Find where the given text appears and provide that cell's center as (x, y) coordinate. 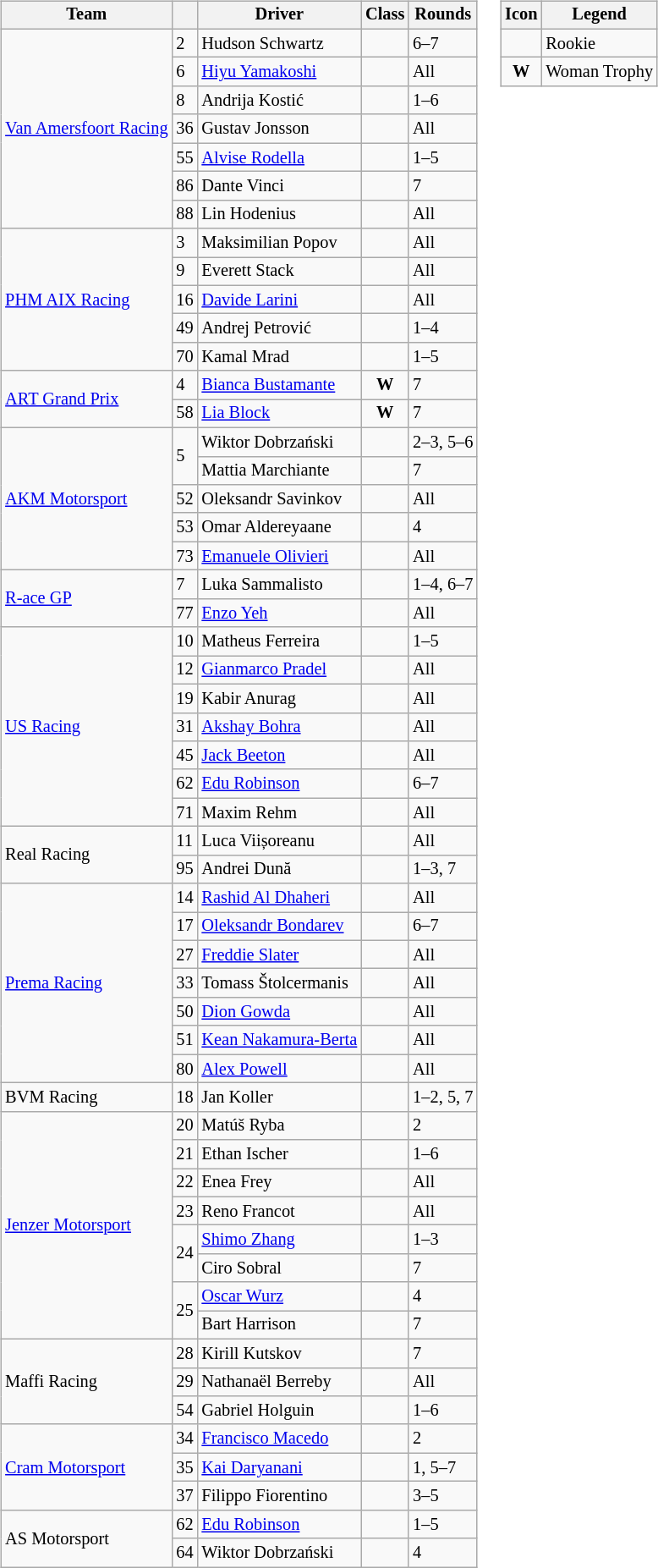
86 (184, 186)
Davide Larini (279, 300)
Ethan Ischer (279, 1154)
PHM AIX Racing (86, 300)
Kirill Kutskov (279, 1353)
BVM Racing (86, 1098)
49 (184, 328)
27 (184, 955)
53 (184, 527)
AS Motorsport (86, 1538)
Lia Block (279, 414)
3–5 (443, 1496)
20 (184, 1125)
Driver (279, 15)
Andrei Dună (279, 869)
Maffi Racing (86, 1381)
Jan Koller (279, 1098)
Bart Harrison (279, 1325)
Reno Francot (279, 1211)
1–4, 6–7 (443, 585)
16 (184, 300)
24 (184, 1254)
33 (184, 983)
Omar Aldereyaane (279, 527)
14 (184, 898)
Ciro Sobral (279, 1268)
25 (184, 1310)
Class (385, 15)
6 (184, 72)
3 (184, 243)
12 (184, 670)
45 (184, 756)
Dante Vinci (279, 186)
1–3 (443, 1240)
Francisco Macedo (279, 1439)
Filippo Fiorentino (279, 1496)
29 (184, 1382)
28 (184, 1353)
ART Grand Prix (86, 399)
Alvise Rodella (279, 157)
Emanuele Olivieri (279, 556)
Woman Trophy (599, 72)
Prema Racing (86, 983)
Matúš Ryba (279, 1125)
Rookie (599, 43)
R-ace GP (86, 599)
Kabir Anurag (279, 698)
19 (184, 698)
Jenzer Motorsport (86, 1225)
Hudson Schwartz (279, 43)
Enea Frey (279, 1183)
Kamal Mrad (279, 357)
Jack Beeton (279, 756)
Lin Hodenius (279, 214)
Alex Powell (279, 1069)
11 (184, 841)
Akshay Bohra (279, 727)
52 (184, 499)
71 (184, 812)
22 (184, 1183)
Everett Stack (279, 272)
Icon (521, 15)
70 (184, 357)
23 (184, 1211)
88 (184, 214)
Maksimilian Popov (279, 243)
54 (184, 1411)
1–4 (443, 328)
73 (184, 556)
80 (184, 1069)
50 (184, 1012)
1–3, 7 (443, 869)
21 (184, 1154)
AKM Motorsport (86, 498)
9 (184, 272)
10 (184, 641)
Gianmarco Pradel (279, 670)
36 (184, 129)
64 (184, 1553)
Legend (599, 15)
Gustav Jonsson (279, 129)
Andrija Kostić (279, 101)
Van Amersfoort Racing (86, 129)
Maxim Rehm (279, 812)
Oscar Wurz (279, 1296)
Rounds (443, 15)
US Racing (86, 727)
18 (184, 1098)
Real Racing (86, 855)
77 (184, 613)
Mattia Marchiante (279, 470)
Kai Daryanani (279, 1467)
Cram Motorsport (86, 1467)
Enzo Yeh (279, 613)
51 (184, 1040)
Bianca Bustamante (279, 385)
17 (184, 927)
Shimo Zhang (279, 1240)
35 (184, 1467)
Oleksandr Bondarev (279, 927)
31 (184, 727)
2–3, 5–6 (443, 442)
Freddie Slater (279, 955)
Luka Sammalisto (279, 585)
34 (184, 1439)
Andrej Petrović (279, 328)
37 (184, 1496)
58 (184, 414)
1–2, 5, 7 (443, 1098)
Luca Viișoreanu (279, 841)
Rashid Al Dhaheri (279, 898)
55 (184, 157)
1, 5–7 (443, 1467)
Hiyu Yamakoshi (279, 72)
Nathanaël Berreby (279, 1382)
8 (184, 101)
Tomass Štolcermanis (279, 983)
Kean Nakamura-Berta (279, 1040)
5 (184, 455)
Matheus Ferreira (279, 641)
Team (86, 15)
Dion Gowda (279, 1012)
Oleksandr Savinkov (279, 499)
95 (184, 869)
Gabriel Holguin (279, 1411)
